Return [X, Y] of the center of cell containing provided text 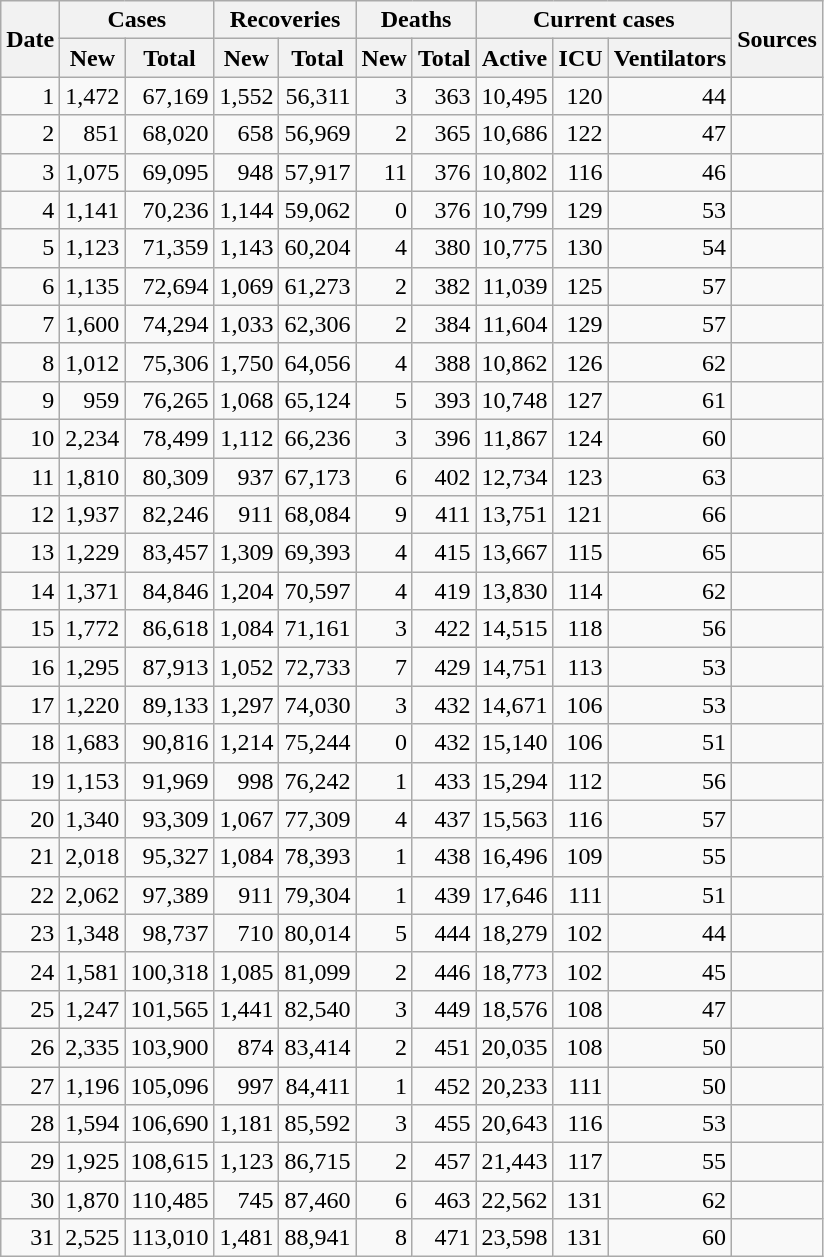
103,900 [170, 1047]
1,247 [92, 1009]
393 [444, 400]
86,715 [318, 1162]
15,563 [514, 819]
69,095 [170, 172]
1,052 [246, 667]
106,690 [170, 1124]
1,810 [92, 477]
115 [580, 553]
1,069 [246, 286]
120 [580, 96]
1,340 [92, 819]
959 [92, 400]
658 [246, 134]
18 [30, 743]
2,018 [92, 857]
130 [580, 248]
18,279 [514, 933]
71,359 [170, 248]
1,481 [246, 1238]
1,581 [92, 971]
29 [30, 1162]
13,667 [514, 553]
10,862 [514, 362]
471 [444, 1238]
98,737 [170, 933]
1,135 [92, 286]
1,214 [246, 743]
446 [444, 971]
851 [92, 134]
79,304 [318, 895]
Deaths [416, 20]
97,389 [170, 895]
16,496 [514, 857]
28 [30, 1124]
1,204 [246, 591]
74,030 [318, 705]
10,799 [514, 210]
67,169 [170, 96]
365 [444, 134]
388 [444, 362]
85,592 [318, 1124]
112 [580, 781]
998 [246, 781]
Recoveries [285, 20]
710 [246, 933]
437 [444, 819]
83,457 [170, 553]
1,295 [92, 667]
122 [580, 134]
56,311 [318, 96]
80,014 [318, 933]
14,751 [514, 667]
10,686 [514, 134]
72,733 [318, 667]
438 [444, 857]
Cases [137, 20]
433 [444, 781]
70,236 [170, 210]
2,335 [92, 1047]
1,937 [92, 515]
82,246 [170, 515]
118 [580, 629]
62,306 [318, 324]
71,161 [318, 629]
13,751 [514, 515]
56,969 [318, 134]
20,233 [514, 1085]
84,411 [318, 1085]
84,846 [170, 591]
25 [30, 1009]
1,870 [92, 1200]
75,306 [170, 362]
1,075 [92, 172]
439 [444, 895]
15,140 [514, 743]
65 [670, 553]
1,220 [92, 705]
87,460 [318, 1200]
Ventilators [670, 58]
61 [670, 400]
74,294 [170, 324]
1,012 [92, 362]
463 [444, 1200]
Current cases [604, 20]
72,694 [170, 286]
46 [670, 172]
83,414 [318, 1047]
1,153 [92, 781]
45 [670, 971]
18,576 [514, 1009]
14 [30, 591]
1,144 [246, 210]
23,598 [514, 1238]
1,297 [246, 705]
411 [444, 515]
65,124 [318, 400]
93,309 [170, 819]
113 [580, 667]
77,309 [318, 819]
101,565 [170, 1009]
11,039 [514, 286]
27 [30, 1085]
874 [246, 1047]
70,597 [318, 591]
1,552 [246, 96]
31 [30, 1238]
13,830 [514, 591]
20,035 [514, 1047]
10 [30, 438]
95,327 [170, 857]
17,646 [514, 895]
Active [514, 58]
19 [30, 781]
2,525 [92, 1238]
26 [30, 1047]
1,683 [92, 743]
88,941 [318, 1238]
15 [30, 629]
110,485 [170, 1200]
997 [246, 1085]
59,062 [318, 210]
14,515 [514, 629]
126 [580, 362]
1,441 [246, 1009]
Date [30, 39]
419 [444, 591]
1,085 [246, 971]
78,393 [318, 857]
415 [444, 553]
1,143 [246, 248]
ICU [580, 58]
87,913 [170, 667]
380 [444, 248]
54 [670, 248]
Sources [778, 39]
123 [580, 477]
15,294 [514, 781]
2,234 [92, 438]
68,020 [170, 134]
114 [580, 591]
422 [444, 629]
12 [30, 515]
1,309 [246, 553]
455 [444, 1124]
117 [580, 1162]
10,775 [514, 248]
396 [444, 438]
384 [444, 324]
80,309 [170, 477]
429 [444, 667]
1,196 [92, 1085]
86,618 [170, 629]
61,273 [318, 286]
57,917 [318, 172]
449 [444, 1009]
66 [670, 515]
108,615 [170, 1162]
113,010 [170, 1238]
12,734 [514, 477]
75,244 [318, 743]
1,594 [92, 1124]
81,099 [318, 971]
16 [30, 667]
109 [580, 857]
937 [246, 477]
10,748 [514, 400]
125 [580, 286]
105,096 [170, 1085]
1,348 [92, 933]
90,816 [170, 743]
124 [580, 438]
22,562 [514, 1200]
1,112 [246, 438]
127 [580, 400]
1,750 [246, 362]
30 [30, 1200]
11,604 [514, 324]
13 [30, 553]
24 [30, 971]
1,033 [246, 324]
63 [670, 477]
66,236 [318, 438]
1,772 [92, 629]
78,499 [170, 438]
1,472 [92, 96]
1,068 [246, 400]
948 [246, 172]
20 [30, 819]
21 [30, 857]
451 [444, 1047]
69,393 [318, 553]
10,495 [514, 96]
1,229 [92, 553]
14,671 [514, 705]
745 [246, 1200]
18,773 [514, 971]
1,181 [246, 1124]
382 [444, 286]
363 [444, 96]
1,067 [246, 819]
89,133 [170, 705]
1,600 [92, 324]
68,084 [318, 515]
100,318 [170, 971]
91,969 [170, 781]
444 [444, 933]
76,242 [318, 781]
76,265 [170, 400]
17 [30, 705]
2,062 [92, 895]
21,443 [514, 1162]
64,056 [318, 362]
82,540 [318, 1009]
452 [444, 1085]
1,141 [92, 210]
10,802 [514, 172]
22 [30, 895]
121 [580, 515]
23 [30, 933]
1,925 [92, 1162]
402 [444, 477]
11,867 [514, 438]
20,643 [514, 1124]
60,204 [318, 248]
67,173 [318, 477]
1,371 [92, 591]
457 [444, 1162]
